Locate the cell with the specified text and output its [x, y] center coordinate. 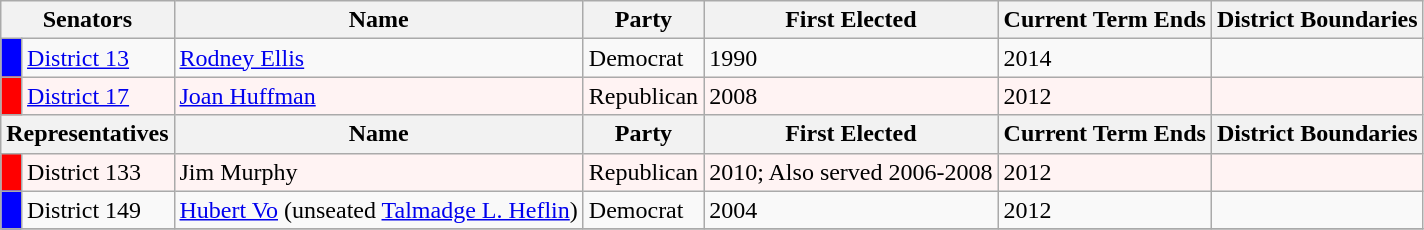
District 149 [98, 210]
Hubert Vo (unseated Talmadge L. Heflin) [378, 210]
District 13 [98, 58]
Senators [88, 20]
District 17 [98, 96]
Joan Huffman [378, 96]
2010; Also served 2006-2008 [851, 172]
Jim Murphy [378, 172]
District 133 [98, 172]
2004 [851, 210]
2014 [1104, 58]
Representatives [88, 134]
2008 [851, 96]
Rodney Ellis [378, 58]
1990 [851, 58]
